For the text-containing cell, return its midpoint in [X, Y] coordinate format. 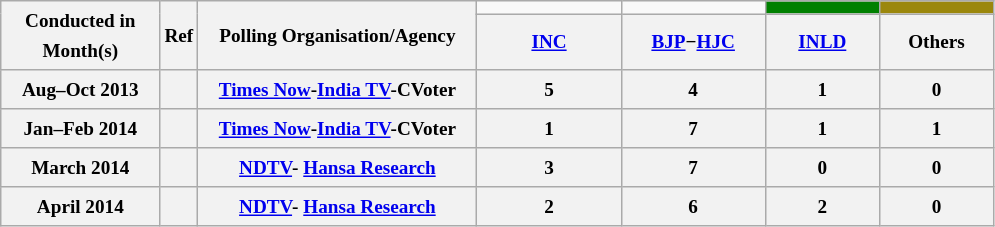
Aug–Oct 2013 [80, 90]
5 [549, 90]
BJP−HJC [693, 42]
March 2014 [80, 168]
April 2014 [80, 206]
4 [693, 90]
INLD [822, 42]
Ref [179, 36]
Others [936, 42]
INC [549, 42]
6 [693, 206]
Jan–Feb 2014 [80, 128]
Conducted in Month(s) [80, 36]
Polling Organisation/Agency [338, 36]
3 [549, 168]
